Identify which cell holds the provided text, then report its [x, y] central coordinate. 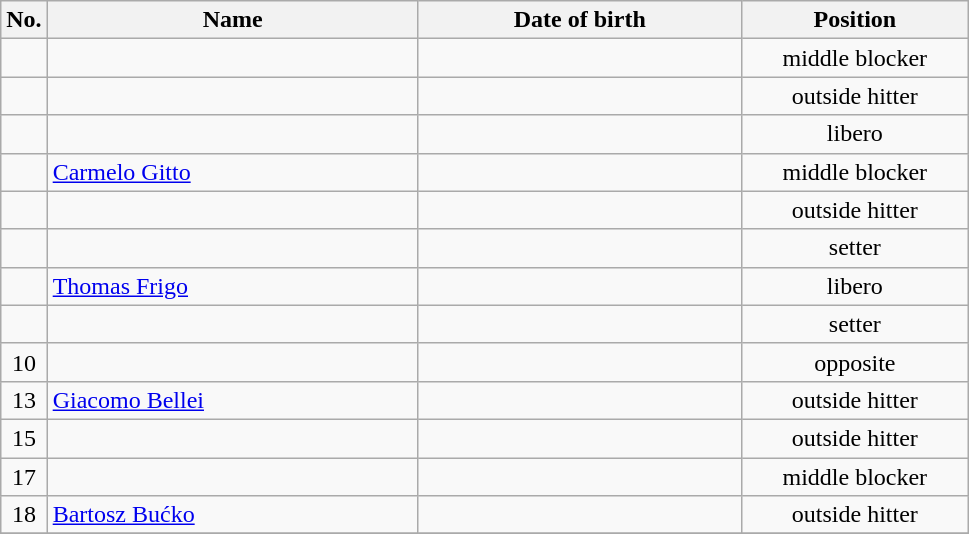
13 [24, 400]
Giacomo Bellei [232, 400]
10 [24, 362]
Thomas Frigo [232, 286]
Carmelo Gitto [232, 172]
opposite [854, 362]
Name [232, 20]
Date of birth [580, 20]
17 [24, 477]
No. [24, 20]
15 [24, 438]
18 [24, 515]
Bartosz Bućko [232, 515]
Position [854, 20]
